For the text-containing cell, return its midpoint in [x, y] coordinate format. 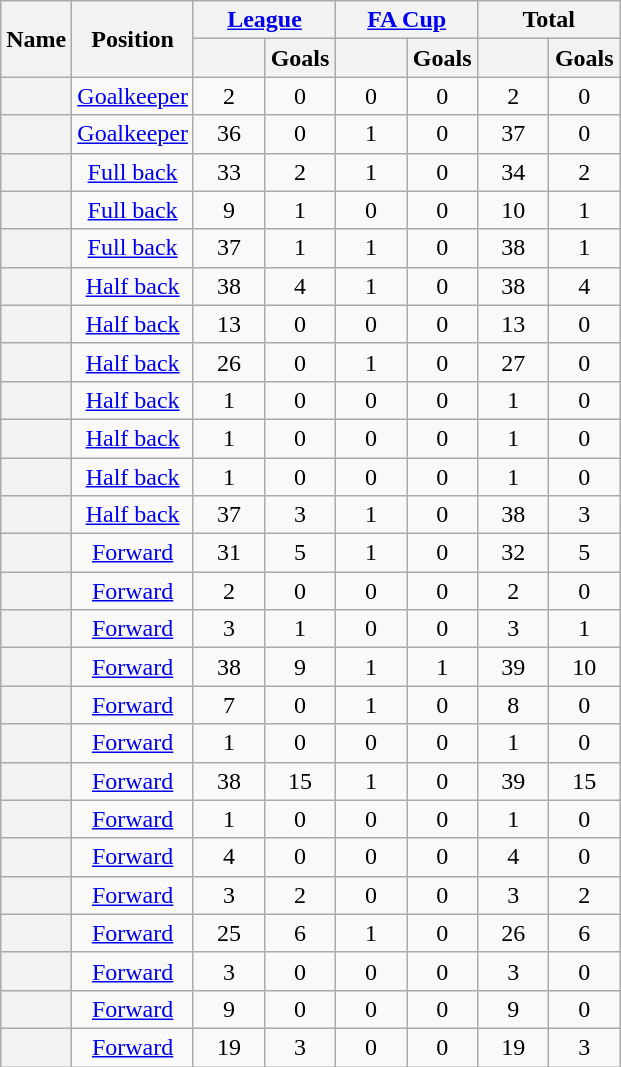
31 [228, 553]
36 [228, 134]
25 [228, 933]
34 [514, 172]
27 [514, 362]
8 [514, 705]
7 [228, 705]
Name [36, 39]
32 [514, 553]
FA Cup [407, 20]
Position [133, 39]
Total [549, 20]
33 [228, 172]
League [264, 20]
